Return (x, y) of the center of cell containing provided text 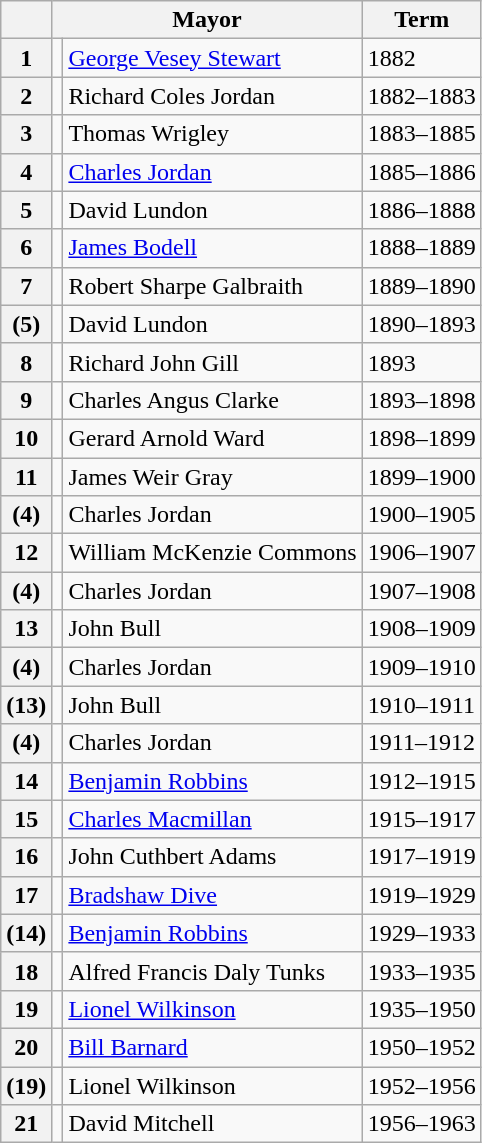
James Bodell (212, 248)
Charles Macmillan (212, 819)
3 (26, 134)
15 (26, 819)
Thomas Wrigley (212, 134)
1 (26, 58)
1915–1917 (422, 819)
James Weir Gray (212, 477)
21 (26, 1124)
John Cuthbert Adams (212, 857)
1893 (422, 362)
1908–1909 (422, 629)
Charles Angus Clarke (212, 400)
Robert Sharpe Galbraith (212, 286)
16 (26, 857)
8 (26, 362)
(14) (26, 933)
1909–1910 (422, 667)
Term (422, 20)
4 (26, 172)
14 (26, 781)
(13) (26, 705)
1886–1888 (422, 210)
Gerard Arnold Ward (212, 438)
George Vesey Stewart (212, 58)
1885–1886 (422, 172)
1910–1911 (422, 705)
1950–1952 (422, 1047)
Richard John Gill (212, 362)
1893–1898 (422, 400)
1883–1885 (422, 134)
Mayor (207, 20)
1912–1915 (422, 781)
(5) (26, 324)
1956–1963 (422, 1124)
20 (26, 1047)
Richard Coles Jordan (212, 96)
1911–1912 (422, 743)
Bill Barnard (212, 1047)
1888–1889 (422, 248)
1882–1883 (422, 96)
1889–1890 (422, 286)
5 (26, 210)
12 (26, 553)
1899–1900 (422, 477)
1900–1905 (422, 515)
1890–1893 (422, 324)
13 (26, 629)
9 (26, 400)
1882 (422, 58)
1917–1919 (422, 857)
1933–1935 (422, 971)
19 (26, 1009)
11 (26, 477)
1907–1908 (422, 591)
1919–1929 (422, 895)
18 (26, 971)
1952–1956 (422, 1085)
Alfred Francis Daly Tunks (212, 971)
7 (26, 286)
17 (26, 895)
1935–1950 (422, 1009)
1929–1933 (422, 933)
David Mitchell (212, 1124)
1898–1899 (422, 438)
William McKenzie Commons (212, 553)
6 (26, 248)
10 (26, 438)
(19) (26, 1085)
Bradshaw Dive (212, 895)
1906–1907 (422, 553)
2 (26, 96)
